Scan for the cell matching the given text and deliver its (X, Y) coordinate at center. 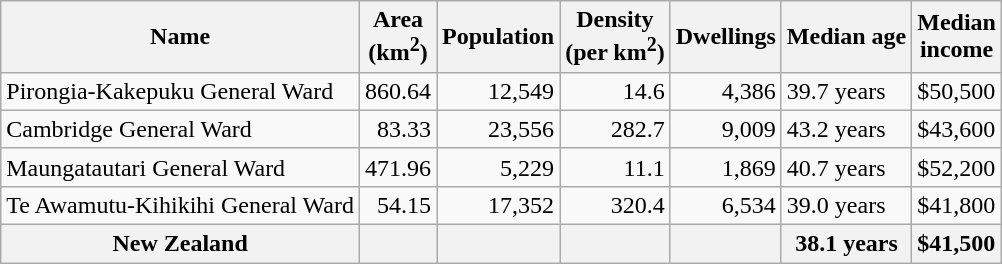
54.15 (398, 205)
Te Awamutu-Kihikihi General Ward (180, 205)
12,549 (498, 91)
39.7 years (846, 91)
14.6 (616, 91)
Name (180, 37)
1,869 (726, 167)
Dwellings (726, 37)
5,229 (498, 167)
$41,500 (957, 244)
860.64 (398, 91)
471.96 (398, 167)
282.7 (616, 129)
$52,200 (957, 167)
23,556 (498, 129)
83.33 (398, 129)
Pirongia-Kakepuku General Ward (180, 91)
Cambridge General Ward (180, 129)
$50,500 (957, 91)
Density(per km2) (616, 37)
11.1 (616, 167)
$43,600 (957, 129)
Medianincome (957, 37)
Median age (846, 37)
6,534 (726, 205)
17,352 (498, 205)
38.1 years (846, 244)
New Zealand (180, 244)
4,386 (726, 91)
320.4 (616, 205)
43.2 years (846, 129)
Area(km2) (398, 37)
$41,800 (957, 205)
40.7 years (846, 167)
Maungatautari General Ward (180, 167)
9,009 (726, 129)
39.0 years (846, 205)
Population (498, 37)
